Return (x, y) of the center of cell containing provided text 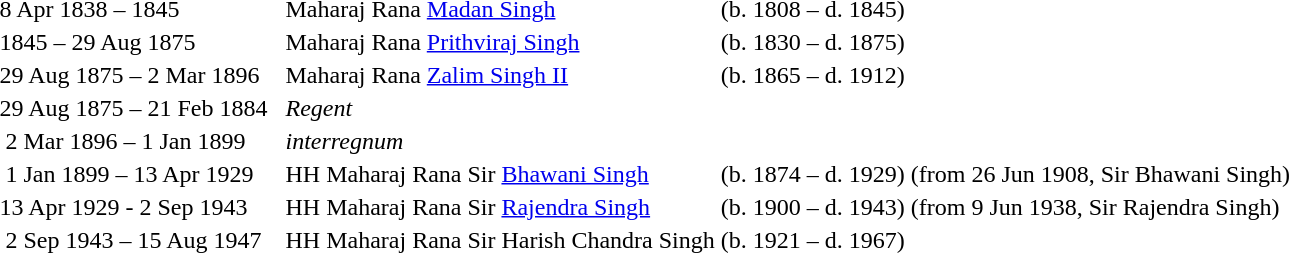
Maharaj Rana Zalim Singh II (500, 75)
HH Maharaj Rana Sir Bhawani Singh (500, 174)
HH Maharaj Rana Sir Rajendra Singh (500, 207)
Regent (500, 108)
interregnum (500, 141)
Maharaj Rana Prithviraj Singh (500, 42)
